Return [X, Y] of the center of cell containing provided text 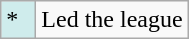
* [18, 20]
Led the league [112, 20]
